Find where the given text appears and provide that cell's center as [X, Y] coordinate. 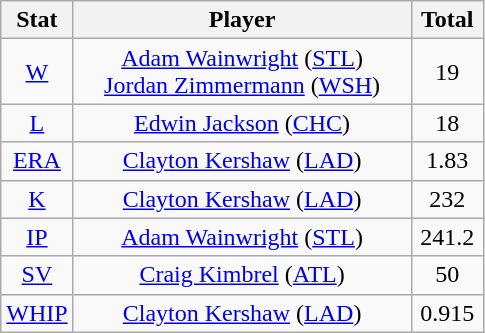
Edwin Jackson (CHC) [242, 123]
Player [242, 20]
SV [37, 275]
0.915 [447, 313]
L [37, 123]
241.2 [447, 237]
WHIP [37, 313]
Craig Kimbrel (ATL) [242, 275]
Adam Wainwright (STL)Jordan Zimmermann (WSH) [242, 72]
1.83 [447, 161]
W [37, 72]
Stat [37, 20]
K [37, 199]
ERA [37, 161]
50 [447, 275]
19 [447, 72]
Adam Wainwright (STL) [242, 237]
18 [447, 123]
Total [447, 20]
IP [37, 237]
232 [447, 199]
